For the text-containing cell, return its midpoint in [x, y] coordinate format. 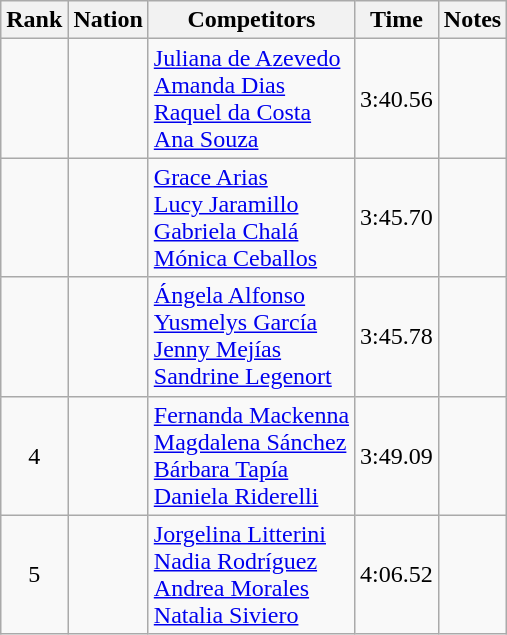
Juliana de AzevedoAmanda DiasRaquel da CostaAna Souza [251, 98]
Fernanda MackennaMagdalena SánchezBárbara TapíaDaniela Riderelli [251, 456]
Grace AriasLucy JaramilloGabriela ChaláMónica Ceballos [251, 218]
Time [397, 20]
Nation [108, 20]
Competitors [251, 20]
5 [34, 574]
Notes [472, 20]
3:49.09 [397, 456]
4:06.52 [397, 574]
4 [34, 456]
3:40.56 [397, 98]
3:45.78 [397, 336]
3:45.70 [397, 218]
Rank [34, 20]
Jorgelina LitteriniNadia RodríguezAndrea MoralesNatalia Siviero [251, 574]
Ángela AlfonsoYusmelys GarcíaJenny MejíasSandrine Legenort [251, 336]
